Search for the cell housing the specified text and yield its [x, y] center coordinate. 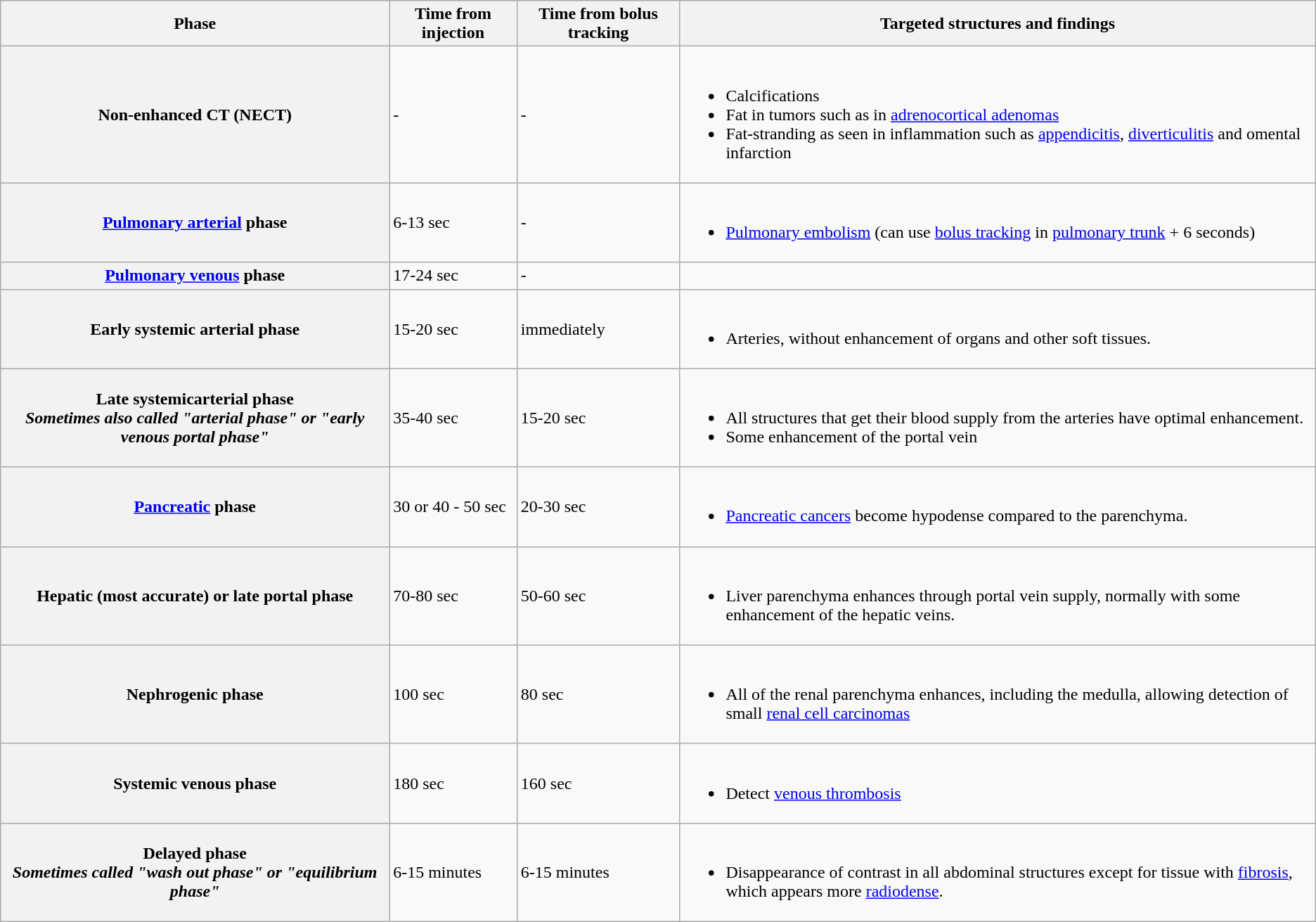
All of the renal parenchyma enhances, including the medulla, allowing detection of small renal cell carcinomas [998, 694]
Nephrogenic phase [195, 694]
Time from bolus tracking [598, 24]
Liver parenchyma enhances through portal vein supply, normally with some enhancement of the hepatic veins. [998, 596]
50-60 sec [598, 596]
Detect venous thrombosis [998, 783]
20-30 sec [598, 506]
Late systemicarterial phaseSometimes also called "arterial phase" or "early venous portal phase" [195, 418]
Pancreatic cancers become hypodense compared to the parenchyma. [998, 506]
Disappearance of contrast in all abdominal structures except for tissue with fibrosis, which appears more radiodense. [998, 872]
Delayed phaseSometimes called "wash out phase" or "equilibrium phase" [195, 872]
Time from injection [453, 24]
160 sec [598, 783]
Non-enhanced CT (NECT) [195, 115]
35-40 sec [453, 418]
17-24 sec [453, 276]
Systemic venous phase [195, 783]
180 sec [453, 783]
Pancreatic phase [195, 506]
80 sec [598, 694]
Pulmonary arterial phase [195, 222]
Phase [195, 24]
Hepatic (most accurate) or late portal phase [195, 596]
70-80 sec [453, 596]
Pulmonary embolism (can use bolus tracking in pulmonary trunk + 6 seconds) [998, 222]
Arteries, without enhancement of organs and other soft tissues. [998, 329]
Targeted structures and findings [998, 24]
immediately [598, 329]
All structures that get their blood supply from the arteries have optimal enhancement.Some enhancement of the portal vein [998, 418]
Pulmonary venous phase [195, 276]
30 or 40 - 50 sec [453, 506]
6-13 sec [453, 222]
Early systemic arterial phase [195, 329]
100 sec [453, 694]
